Find where the given text appears and provide that cell's center as (X, Y) coordinate. 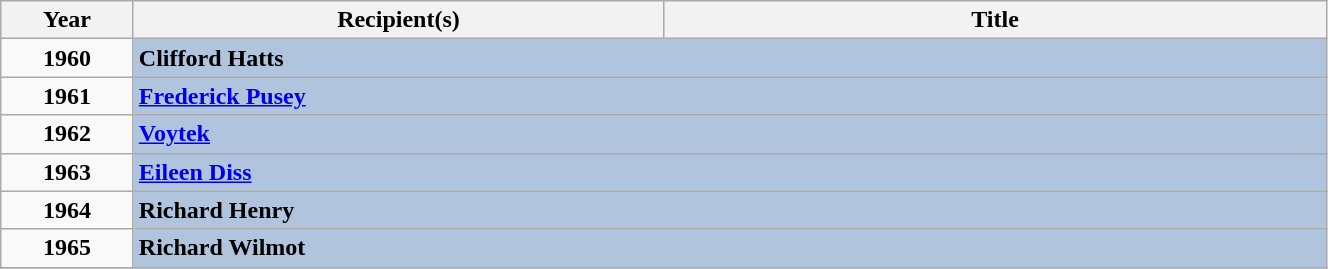
1965 (68, 248)
Voytek (730, 134)
1964 (68, 210)
Title (996, 20)
1962 (68, 134)
Richard Henry (730, 210)
Recipient(s) (398, 20)
Eileen Diss (730, 172)
Richard Wilmot (730, 248)
1963 (68, 172)
Clifford Hatts (730, 58)
Frederick Pusey (730, 96)
1960 (68, 58)
Year (68, 20)
1961 (68, 96)
